Output the (x, y) coordinate of the center of the cell containing the given text.  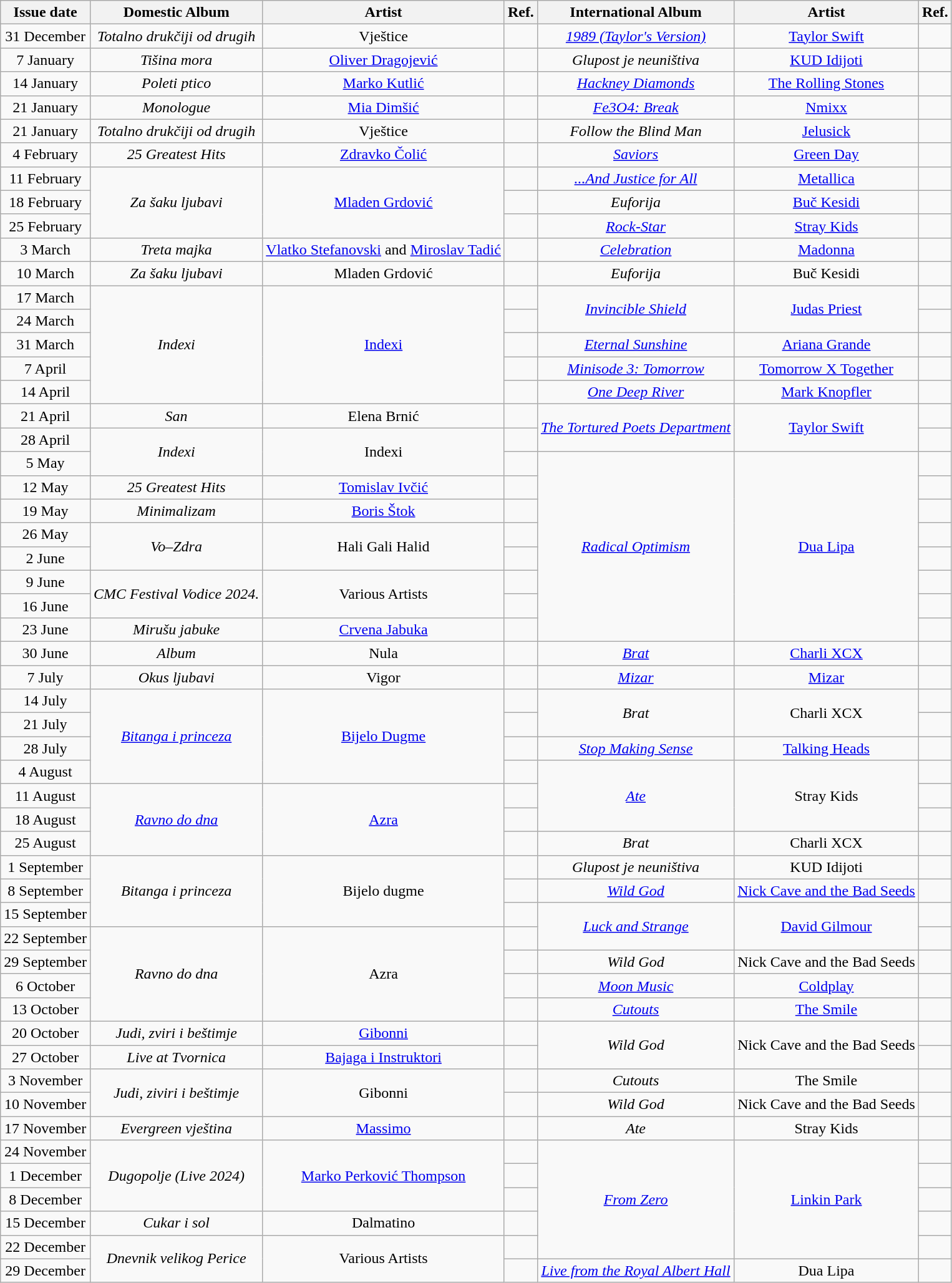
31 December (46, 36)
18 February (46, 202)
Live at Tvornica (176, 1057)
Bijelo Dugme (384, 737)
17 March (46, 298)
Domestic Album (176, 12)
22 September (46, 938)
Hali Gali Halid (384, 546)
Boris Štok (384, 511)
29 December (46, 1271)
Tomislav Ivčić (384, 487)
Nula (384, 653)
Jelusick (827, 131)
4 February (46, 155)
20 October (46, 1033)
17 November (46, 1128)
Minisode 3: Tomorrow (635, 369)
Dnevnik velikog Perice (176, 1259)
Moon Music (635, 985)
Talking Heads (827, 748)
7 July (46, 677)
From Zero (635, 1199)
The Tortured Poets Department (635, 428)
The Rolling Stones (827, 84)
Zdravko Čolić (384, 155)
16 June (46, 606)
7 January (46, 60)
Judas Priest (827, 309)
13 October (46, 1009)
Mia Dimšić (384, 107)
International Album (635, 12)
Bajaga i Instruktori (384, 1057)
Marko Kutlić (384, 84)
1989 (Taylor's Version) (635, 36)
22 December (46, 1247)
25 February (46, 226)
12 May (46, 487)
3 November (46, 1081)
Coldplay (827, 985)
18 August (46, 820)
1 December (46, 1176)
28 April (46, 440)
8 December (46, 1199)
Monologue (176, 107)
David Gilmour (827, 926)
15 December (46, 1223)
8 September (46, 891)
29 September (46, 962)
Poleti ptico (176, 84)
Judi, zviri i beštimje (176, 1033)
Stop Making Sense (635, 748)
Vo–Zdra (176, 546)
10 November (46, 1105)
Dalmatino (384, 1223)
Tišina mora (176, 60)
25 August (46, 843)
14 January (46, 84)
Cukar i sol (176, 1223)
Saviors (635, 155)
Bijelo dugme (384, 891)
28 July (46, 748)
27 October (46, 1057)
Celebration (635, 249)
Rock-Star (635, 226)
Metallica (827, 178)
Minimalizam (176, 511)
4 August (46, 772)
24 March (46, 321)
Judi, ziviri i beštimje (176, 1093)
Luck and Strange (635, 926)
Madonna (827, 249)
Album (176, 653)
Treta majka (176, 249)
21 July (46, 725)
1 September (46, 867)
Eternal Sunshine (635, 345)
7 April (46, 369)
Green Day (827, 155)
2 June (46, 558)
Massimo (384, 1128)
14 July (46, 701)
24 November (46, 1152)
31 March (46, 345)
26 May (46, 535)
5 May (46, 463)
Elena Brnić (384, 416)
Marko Perković Thompson (384, 1176)
Fe3O4: Break (635, 107)
CMC Festival Vodice 2024. (176, 594)
Vigor (384, 677)
San (176, 416)
10 March (46, 273)
9 June (46, 582)
30 June (46, 653)
23 June (46, 629)
Follow the Blind Man (635, 131)
Vlatko Stefanovski and Miroslav Tadić (384, 249)
Mark Knopfler (827, 392)
Nmixx (827, 107)
Oliver Dragojević (384, 60)
Invincible Shield (635, 309)
Okus ljubavi (176, 677)
11 February (46, 178)
Dugopolje (Live 2024) (176, 1176)
Issue date (46, 12)
6 October (46, 985)
Ariana Grande (827, 345)
Live from the Royal Albert Hall (635, 1271)
Radical Optimism (635, 546)
Hackney Diamonds (635, 84)
14 April (46, 392)
19 May (46, 511)
21 April (46, 416)
Linkin Park (827, 1199)
Evergreen vještina (176, 1128)
Crvena Jabuka (384, 629)
15 September (46, 914)
11 August (46, 796)
3 March (46, 249)
Mirušu jabuke (176, 629)
Tomorrow X Together (827, 369)
One Deep River (635, 392)
...And Justice for All (635, 178)
